Locate the cell with the specified text and output its [x, y] center coordinate. 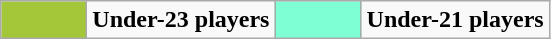
Under-23 players [181, 20]
Under-21 players [455, 20]
